Detect which cell encompasses the target text, then output its [x, y] center coordinate. 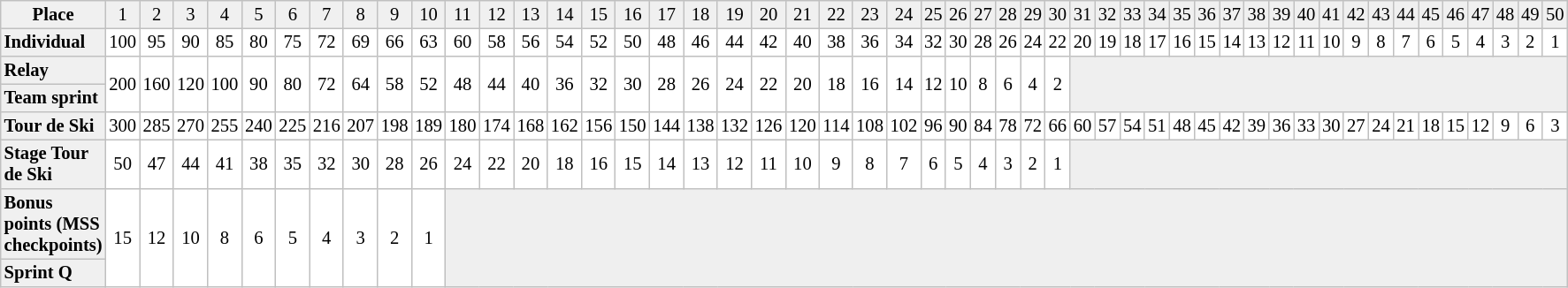
Individual [53, 42]
138 [700, 125]
31 [1082, 14]
225 [293, 125]
57 [1107, 125]
43 [1381, 14]
255 [225, 125]
63 [428, 42]
240 [258, 125]
300 [122, 125]
216 [326, 125]
23 [869, 14]
189 [428, 125]
29 [1033, 14]
56 [531, 42]
49 [1530, 14]
156 [599, 125]
Stage Tour de Ski [53, 164]
144 [666, 125]
126 [769, 125]
Tour de Ski [53, 125]
198 [394, 125]
Place [53, 14]
168 [531, 125]
132 [734, 125]
114 [837, 125]
75 [293, 42]
64 [360, 85]
96 [933, 125]
108 [869, 125]
37 [1232, 14]
285 [157, 125]
180 [463, 125]
Relay [53, 71]
160 [157, 85]
69 [360, 42]
102 [904, 125]
85 [225, 42]
78 [1008, 125]
162 [564, 125]
270 [190, 125]
51 [1157, 125]
Bonus points (MSS checkpoints) [53, 224]
Team sprint [53, 98]
200 [122, 85]
25 [933, 14]
207 [360, 125]
Sprint Q [53, 273]
174 [496, 125]
84 [983, 125]
95 [157, 42]
150 [632, 125]
